Capture the cell that displays the provided text and extract its (x, y) central coordinate. 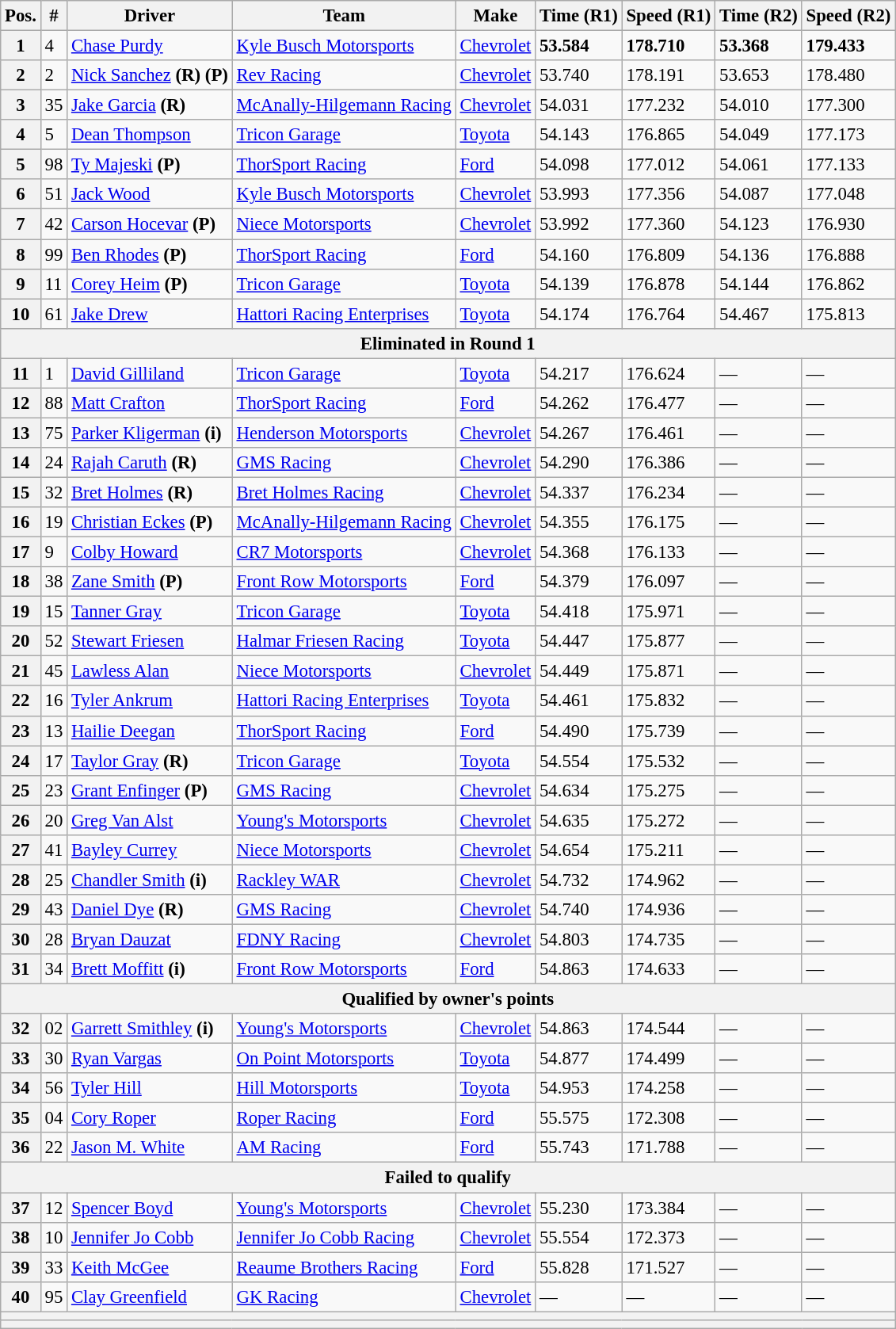
55.575 (579, 1118)
Ben Rhodes (P) (151, 254)
Rackley WAR (344, 880)
Qualified by owner's points (448, 999)
Tyler Hill (151, 1088)
54.139 (579, 284)
Carson Hocevar (P) (151, 224)
54.087 (759, 194)
176.930 (848, 224)
174.735 (669, 939)
53.993 (579, 194)
54.803 (579, 939)
51 (54, 194)
174.936 (669, 910)
56 (54, 1088)
Jennifer Jo Cobb Racing (344, 1237)
177.173 (848, 135)
31 (21, 969)
Clay Greenfield (151, 1297)
54.290 (579, 463)
176.865 (669, 135)
54.049 (759, 135)
176.624 (669, 373)
Hailie Deegan (151, 731)
Stewart Friesen (151, 641)
Jason M. White (151, 1148)
171.527 (669, 1267)
54.160 (579, 254)
27 (21, 850)
95 (54, 1297)
99 (54, 254)
7 (21, 224)
42 (54, 224)
174.258 (669, 1088)
53.740 (579, 75)
171.788 (669, 1148)
On Point Motorsports (344, 1059)
Lawless Alan (151, 671)
176.878 (669, 284)
54.379 (579, 582)
Dean Thompson (151, 135)
Time (R1) (579, 16)
45 (54, 671)
55.743 (579, 1148)
54.143 (579, 135)
Reaume Brothers Racing (344, 1267)
Brett Moffitt (i) (151, 969)
54.010 (759, 105)
Colby Howard (151, 552)
54.447 (579, 641)
177.300 (848, 105)
Time (R2) (759, 16)
54.355 (579, 522)
Greg Van Alst (151, 820)
Matt Crafton (151, 403)
54.877 (579, 1059)
Taylor Gray (R) (151, 761)
176.175 (669, 522)
Jake Drew (151, 314)
175.739 (669, 731)
61 (54, 314)
175.275 (669, 790)
Chandler Smith (i) (151, 880)
75 (54, 433)
88 (54, 403)
53.368 (759, 46)
54.123 (759, 224)
14 (21, 463)
178.191 (669, 75)
175.971 (669, 612)
178.710 (669, 46)
Failed to qualify (448, 1178)
53.584 (579, 46)
Henderson Motorsports (344, 433)
Hill Motorsports (344, 1088)
Grant Enfinger (P) (151, 790)
Garrett Smithley (i) (151, 1029)
Make (495, 16)
Speed (R2) (848, 16)
54.740 (579, 910)
David Gilliland (151, 373)
177.012 (669, 165)
Rajah Caruth (R) (151, 463)
179.433 (848, 46)
177.048 (848, 194)
Spencer Boyd (151, 1208)
Driver (151, 16)
177.232 (669, 105)
176.386 (669, 463)
52 (54, 641)
Bret Holmes Racing (344, 492)
Speed (R1) (669, 16)
176.097 (669, 582)
54.098 (579, 165)
8 (21, 254)
Jack Wood (151, 194)
178.480 (848, 75)
53.653 (759, 75)
54.418 (579, 612)
Pos. (21, 16)
CR7 Motorsports (344, 552)
Bret Holmes (R) (151, 492)
29 (21, 910)
Daniel Dye (R) (151, 910)
174.499 (669, 1059)
175.211 (669, 850)
177.356 (669, 194)
54.136 (759, 254)
18 (21, 582)
172.373 (669, 1237)
Corey Heim (P) (151, 284)
176.809 (669, 254)
54.467 (759, 314)
54.654 (579, 850)
54.634 (579, 790)
Ty Majeski (P) (151, 165)
54.554 (579, 761)
172.308 (669, 1118)
# (54, 16)
176.133 (669, 552)
Chase Purdy (151, 46)
GK Racing (344, 1297)
54.368 (579, 552)
175.532 (669, 761)
43 (54, 910)
174.633 (669, 969)
175.813 (848, 314)
175.877 (669, 641)
54.217 (579, 373)
Christian Eckes (P) (151, 522)
175.272 (669, 820)
3 (21, 105)
174.544 (669, 1029)
176.888 (848, 254)
54.635 (579, 820)
177.133 (848, 165)
Jennifer Jo Cobb (151, 1237)
176.234 (669, 492)
54.953 (579, 1088)
54.262 (579, 403)
55.554 (579, 1237)
177.360 (669, 224)
Halmar Friesen Racing (344, 641)
6 (21, 194)
176.461 (669, 433)
Nick Sanchez (R) (P) (151, 75)
55.828 (579, 1267)
176.862 (848, 284)
02 (54, 1029)
176.764 (669, 314)
21 (21, 671)
Parker Kligerman (i) (151, 433)
04 (54, 1118)
Roper Racing (344, 1118)
54.337 (579, 492)
Tyler Ankrum (151, 701)
175.832 (669, 701)
39 (21, 1267)
Eliminated in Round 1 (448, 343)
54.732 (579, 880)
175.871 (669, 671)
54.461 (579, 701)
36 (21, 1148)
41 (54, 850)
FDNY Racing (344, 939)
Bryan Dauzat (151, 939)
40 (21, 1297)
176.477 (669, 403)
54.031 (579, 105)
Cory Roper (151, 1118)
26 (21, 820)
Jake Garcia (R) (151, 105)
54.490 (579, 731)
54.144 (759, 284)
174.962 (669, 880)
Tanner Gray (151, 612)
98 (54, 165)
55.230 (579, 1208)
Team (344, 16)
Ryan Vargas (151, 1059)
54.174 (579, 314)
Keith McGee (151, 1267)
37 (21, 1208)
54.449 (579, 671)
Zane Smith (P) (151, 582)
54.267 (579, 433)
53.992 (579, 224)
173.384 (669, 1208)
Rev Racing (344, 75)
54.061 (759, 165)
AM Racing (344, 1148)
Bayley Currey (151, 850)
